Output the (X, Y) coordinate of the center of the cell containing the given text.  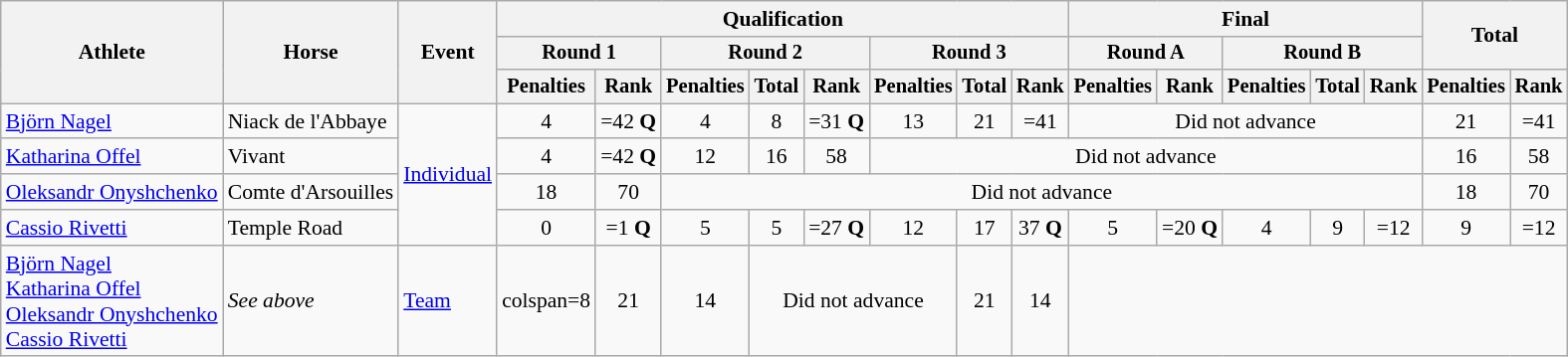
Round B (1322, 54)
Temple Road (311, 228)
colspan=8 (546, 301)
=31 Q (836, 121)
Athlete (112, 52)
Qualification (783, 19)
Björn Nagel (112, 121)
Individual (448, 174)
Round 3 (969, 54)
Niack de l'Abbaye (311, 121)
=20 Q (1190, 228)
=1 Q (628, 228)
Horse (311, 52)
0 (546, 228)
Final (1246, 19)
13 (913, 121)
17 (984, 228)
Vivant (311, 157)
Katharina Offel (112, 157)
Event (448, 52)
37 Q (1040, 228)
Round A (1146, 54)
Round 1 (579, 54)
Oleksandr Onyshchenko (112, 192)
Cassio Rivetti (112, 228)
8 (777, 121)
Björn NagelKatharina OffelOleksandr OnyshchenkoCassio Rivetti (112, 301)
Team (448, 301)
=27 Q (836, 228)
See above (311, 301)
Comte d'Arsouilles (311, 192)
Round 2 (765, 54)
